For the text-containing cell, return its midpoint in [x, y] coordinate format. 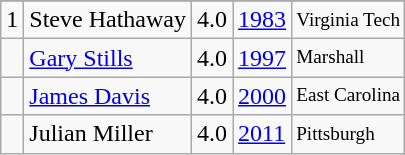
Pittsburgh [348, 134]
Julian Miller [108, 134]
2000 [262, 96]
Marshall [348, 58]
2011 [262, 134]
Steve Hathaway [108, 20]
East Carolina [348, 96]
1983 [262, 20]
1 [12, 20]
Gary Stills [108, 58]
1997 [262, 58]
James Davis [108, 96]
Virginia Tech [348, 20]
